For the text-containing cell, return its midpoint in (X, Y) coordinate format. 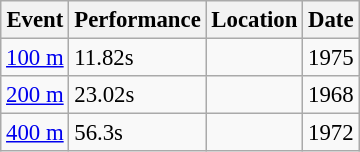
200 m (35, 95)
Location (254, 20)
Performance (138, 20)
100 m (35, 58)
1968 (331, 95)
1975 (331, 58)
400 m (35, 133)
Event (35, 20)
1972 (331, 133)
11.82s (138, 58)
23.02s (138, 95)
56.3s (138, 133)
Date (331, 20)
